Extract the [x, y] coordinate from the center of the cell holding the provided text.  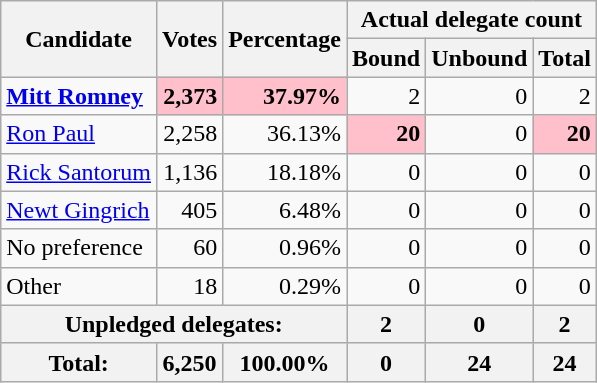
60 [189, 248]
Percentage [285, 39]
100.00% [285, 362]
Unbound [480, 58]
0.29% [285, 286]
Newt Gingrich [79, 210]
37.97% [285, 96]
Bound [386, 58]
Rick Santorum [79, 172]
Candidate [79, 39]
Ron Paul [79, 134]
2,258 [189, 134]
Mitt Romney [79, 96]
Total [565, 58]
2,373 [189, 96]
Actual delegate count [472, 20]
No preference [79, 248]
Votes [189, 39]
6,250 [189, 362]
405 [189, 210]
18.18% [285, 172]
Other [79, 286]
36.13% [285, 134]
0.96% [285, 248]
Unpledged delegates: [174, 324]
Total: [79, 362]
6.48% [285, 210]
18 [189, 286]
1,136 [189, 172]
